Return (X, Y) of the center of cell containing provided text 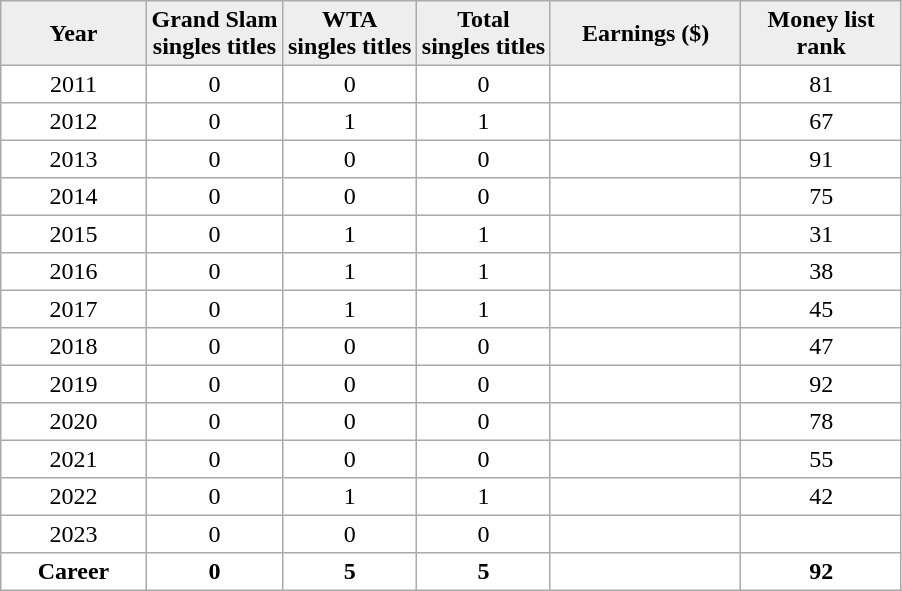
42 (821, 497)
38 (821, 272)
78 (821, 422)
Grand Slamsingles titles (214, 33)
2022 (74, 497)
Totalsingles titles (484, 33)
2020 (74, 422)
47 (821, 347)
Money list rank (821, 33)
2021 (74, 459)
2011 (74, 84)
75 (821, 197)
2023 (74, 534)
31 (821, 234)
2013 (74, 159)
2016 (74, 272)
2015 (74, 234)
2017 (74, 309)
Career (74, 572)
Earnings ($) (645, 33)
Year (74, 33)
55 (821, 459)
91 (821, 159)
2014 (74, 197)
81 (821, 84)
67 (821, 122)
2018 (74, 347)
2012 (74, 122)
WTA singles titles (350, 33)
45 (821, 309)
2019 (74, 384)
